Return the (x, y) coordinate for the center point of the cell that contains the specified text.  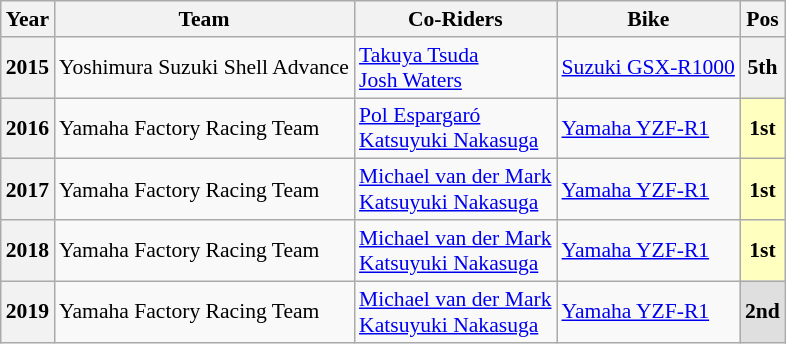
Pos (762, 19)
2nd (762, 312)
Co-Riders (456, 19)
5th (762, 68)
Suzuki GSX-R1000 (648, 68)
2016 (28, 128)
2017 (28, 190)
2018 (28, 250)
Team (204, 19)
2019 (28, 312)
2015 (28, 68)
Takuya Tsuda Josh Waters (456, 68)
Pol Espargaró Katsuyuki Nakasuga (456, 128)
Bike (648, 19)
Yoshimura Suzuki Shell Advance (204, 68)
Year (28, 19)
